Return the [X, Y] coordinate for the center point of the cell that contains the specified text.  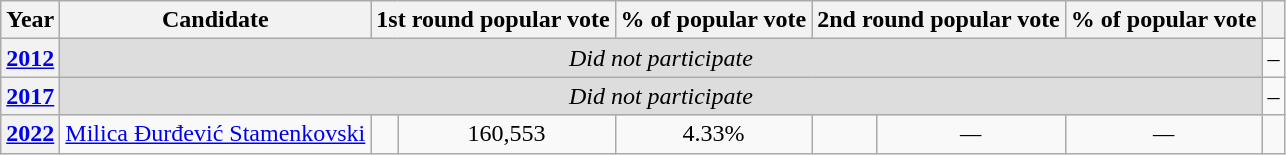
160,553 [506, 134]
2022 [30, 134]
2nd round popular vote [939, 20]
Candidate [216, 20]
1st round popular vote [493, 20]
4.33% [714, 134]
Milica Đurđević Stamenkovski [216, 134]
Year [30, 20]
2012 [30, 58]
2017 [30, 96]
